Identify which cell holds the provided text, then report its [x, y] central coordinate. 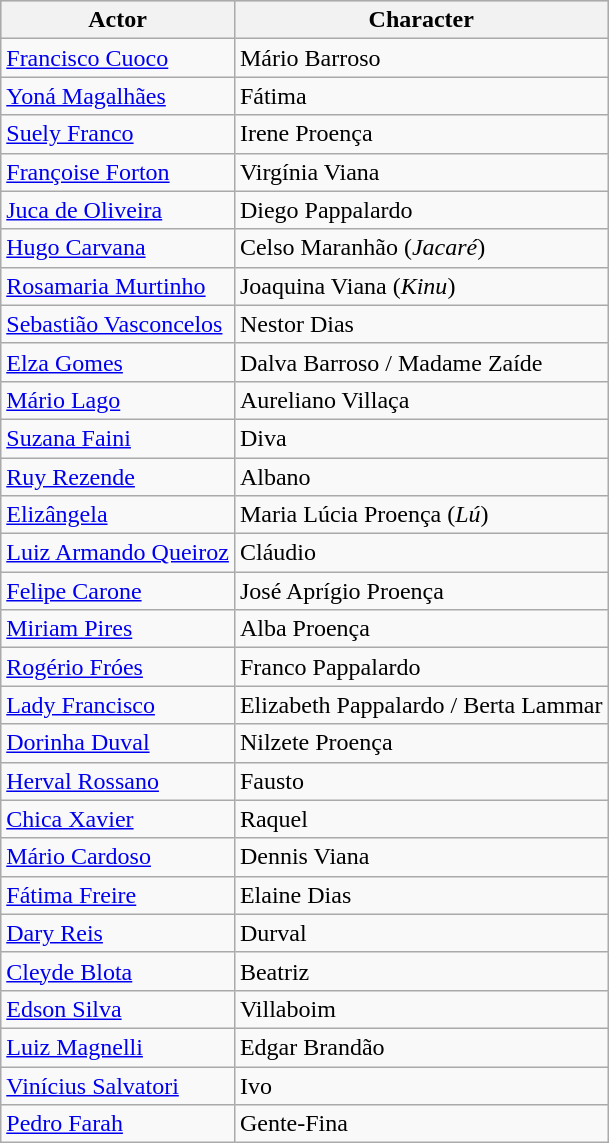
Irene Proença [421, 134]
Gente-Fina [421, 1124]
Durval [421, 933]
Fausto [421, 781]
Dary Reis [118, 933]
Elizabeth Pappalardo / Berta Lammar [421, 705]
Lady Francisco [118, 705]
Elaine Dias [421, 895]
Aureliano Villaça [421, 400]
Beatriz [421, 971]
Felipe Carone [118, 591]
Elza Gomes [118, 362]
Franco Pappalardo [421, 667]
Edgar Brandão [421, 1047]
Sebastião Vasconcelos [118, 324]
Dalva Barroso / Madame Zaíde [421, 362]
Cláudio [421, 553]
Fátima [421, 96]
Albano [421, 477]
Raquel [421, 819]
Francisco Cuoco [118, 58]
Diva [421, 438]
Mário Lago [118, 400]
Villaboim [421, 1009]
Rosamaria Murtinho [118, 286]
Herval Rossano [118, 781]
Maria Lúcia Proença (Lú) [421, 515]
Suzana Faini [118, 438]
Miriam Pires [118, 629]
Ivo [421, 1085]
Nilzete Proença [421, 743]
Pedro Farah [118, 1124]
Nestor Dias [421, 324]
Luiz Armando Queiroz [118, 553]
Mário Barroso [421, 58]
Juca de Oliveira [118, 210]
Celso Maranhão (Jacaré) [421, 248]
Ruy Rezende [118, 477]
Character [421, 20]
Cleyde Blota [118, 971]
Vinícius Salvatori [118, 1085]
Actor [118, 20]
Suely Franco [118, 134]
Yoná Magalhães [118, 96]
Elizângela [118, 515]
Fátima Freire [118, 895]
José Aprígio Proença [421, 591]
Dennis Viana [421, 857]
Luiz Magnelli [118, 1047]
Edson Silva [118, 1009]
Françoise Forton [118, 172]
Alba Proença [421, 629]
Chica Xavier [118, 819]
Mário Cardoso [118, 857]
Joaquina Viana (Kinu) [421, 286]
Hugo Carvana [118, 248]
Virgínia Viana [421, 172]
Diego Pappalardo [421, 210]
Dorinha Duval [118, 743]
Rogério Fróes [118, 667]
